Output the [X, Y] coordinate of the center of the cell containing the given text.  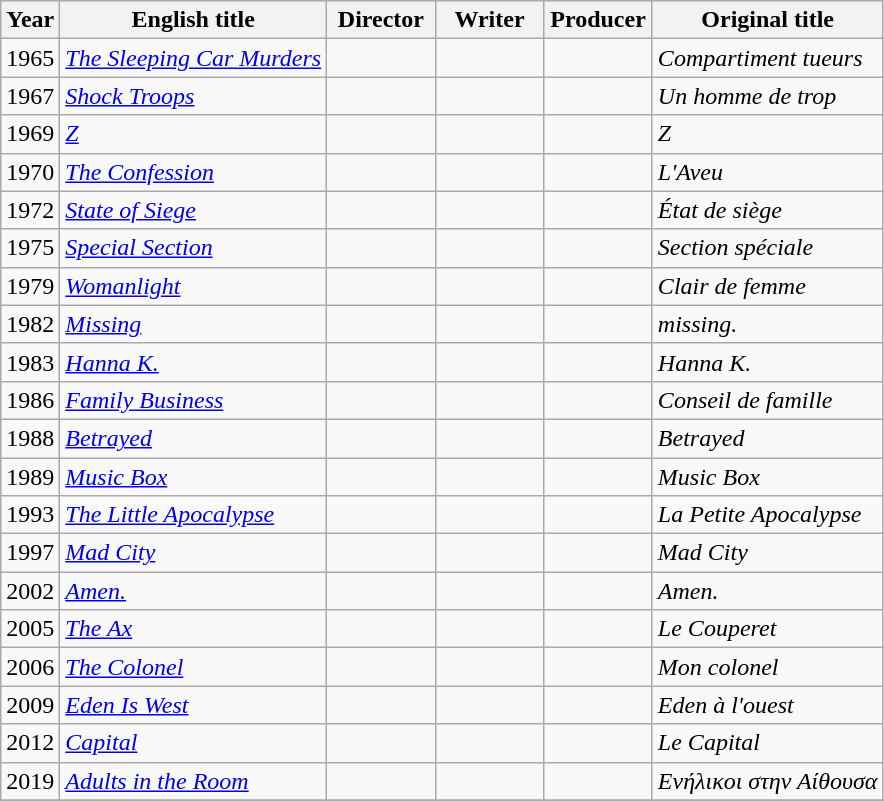
Ενήλικοι στην Αίθουσα [768, 781]
The Little Apocalypse [194, 515]
The Confession [194, 172]
Le Capital [768, 743]
Conseil de famille [768, 400]
Womanlight [194, 286]
Mon colonel [768, 667]
Original title [768, 20]
1967 [30, 96]
2009 [30, 705]
1989 [30, 477]
Compartiment tueurs [768, 58]
Missing [194, 324]
2002 [30, 591]
Le Couperet [768, 629]
Capital [194, 743]
1965 [30, 58]
missing. [768, 324]
1997 [30, 553]
2019 [30, 781]
1986 [30, 400]
The Ax [194, 629]
1970 [30, 172]
L'Aveu [768, 172]
Eden Is West [194, 705]
Director [382, 20]
Family Business [194, 400]
2012 [30, 743]
Year [30, 20]
Un homme de trop [768, 96]
1979 [30, 286]
1975 [30, 248]
Section spéciale [768, 248]
Producer [598, 20]
1969 [30, 134]
1983 [30, 362]
English title [194, 20]
La Petite Apocalypse [768, 515]
1988 [30, 438]
Shock Troops [194, 96]
The Sleeping Car Murders [194, 58]
1982 [30, 324]
Adults in the Room [194, 781]
État de siège [768, 210]
Special Section [194, 248]
State of Siege [194, 210]
Eden à l'ouest [768, 705]
1993 [30, 515]
Writer [490, 20]
Clair de femme [768, 286]
1972 [30, 210]
2006 [30, 667]
The Colonel [194, 667]
2005 [30, 629]
